Search for the cell housing the specified text and yield its (x, y) center coordinate. 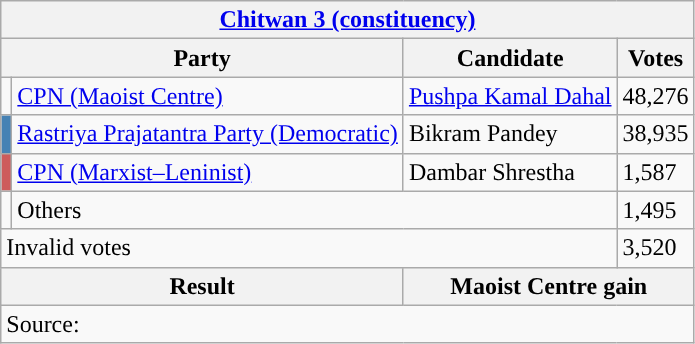
38,935 (656, 134)
3,520 (656, 248)
Result (202, 286)
Bikram Pandey (510, 134)
CPN (Marxist–Leninist) (208, 172)
Rastriya Prajatantra Party (Democratic) (208, 134)
Maoist Centre gain (548, 286)
1,587 (656, 172)
CPN (Maoist Centre) (208, 96)
Votes (656, 58)
Candidate (510, 58)
Pushpa Kamal Dahal (510, 96)
48,276 (656, 96)
Chitwan 3 (constituency) (348, 20)
Others (314, 210)
Party (202, 58)
Invalid votes (309, 248)
Source: (348, 324)
Dambar Shrestha (510, 172)
1,495 (656, 210)
